Scan for the cell matching the given text and deliver its (X, Y) coordinate at center. 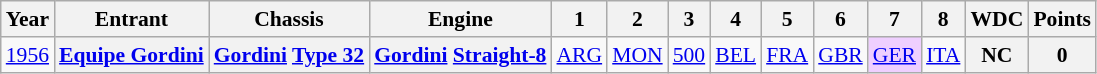
Year (28, 19)
Entrant (132, 19)
Gordini Type 32 (289, 55)
Engine (460, 19)
GBR (840, 55)
Gordini Straight-8 (460, 55)
0 (1062, 55)
7 (894, 19)
FRA (787, 55)
MON (638, 55)
Points (1062, 19)
ARG (579, 55)
GER (894, 55)
Chassis (289, 19)
500 (690, 55)
6 (840, 19)
3 (690, 19)
4 (736, 19)
1 (579, 19)
Equipe Gordini (132, 55)
2 (638, 19)
ITA (943, 55)
5 (787, 19)
BEL (736, 55)
NC (996, 55)
1956 (28, 55)
WDC (996, 19)
8 (943, 19)
